Determine the [X, Y] coordinate at the center of the cell enclosing the given text.  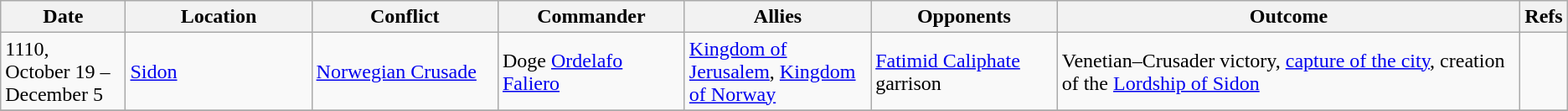
Refs [1544, 17]
1110, October 19 – December 5 [64, 71]
Location [219, 17]
Commander [591, 17]
Kingdom of Jerusalem, Kingdom of Norway [777, 71]
Doge Ordelafo Faliero [591, 71]
Venetian–Crusader victory, capture of the city, creation of the Lordship of Sidon [1288, 71]
Date [64, 17]
Outcome [1288, 17]
Sidon [219, 71]
Allies [777, 17]
Opponents [965, 17]
Norwegian Crusade [405, 71]
Conflict [405, 17]
Fatimid Caliphate garrison [965, 71]
